Capture the cell that displays the provided text and extract its [x, y] central coordinate. 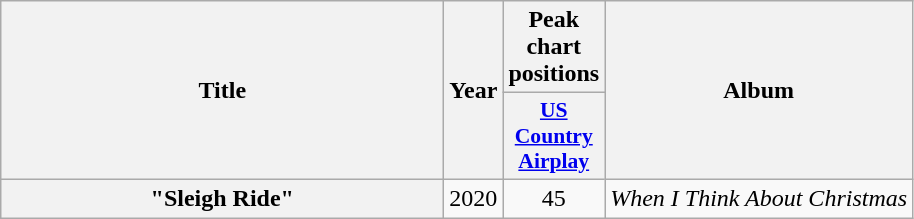
When I Think About Christmas [759, 198]
"Sleigh Ride" [222, 198]
Peakchartpositions [554, 47]
Year [474, 90]
Album [759, 90]
45 [554, 198]
Title [222, 90]
USCountryAirplay [554, 136]
2020 [474, 198]
